Extract the [X, Y] coordinate from the center of the cell holding the provided text.  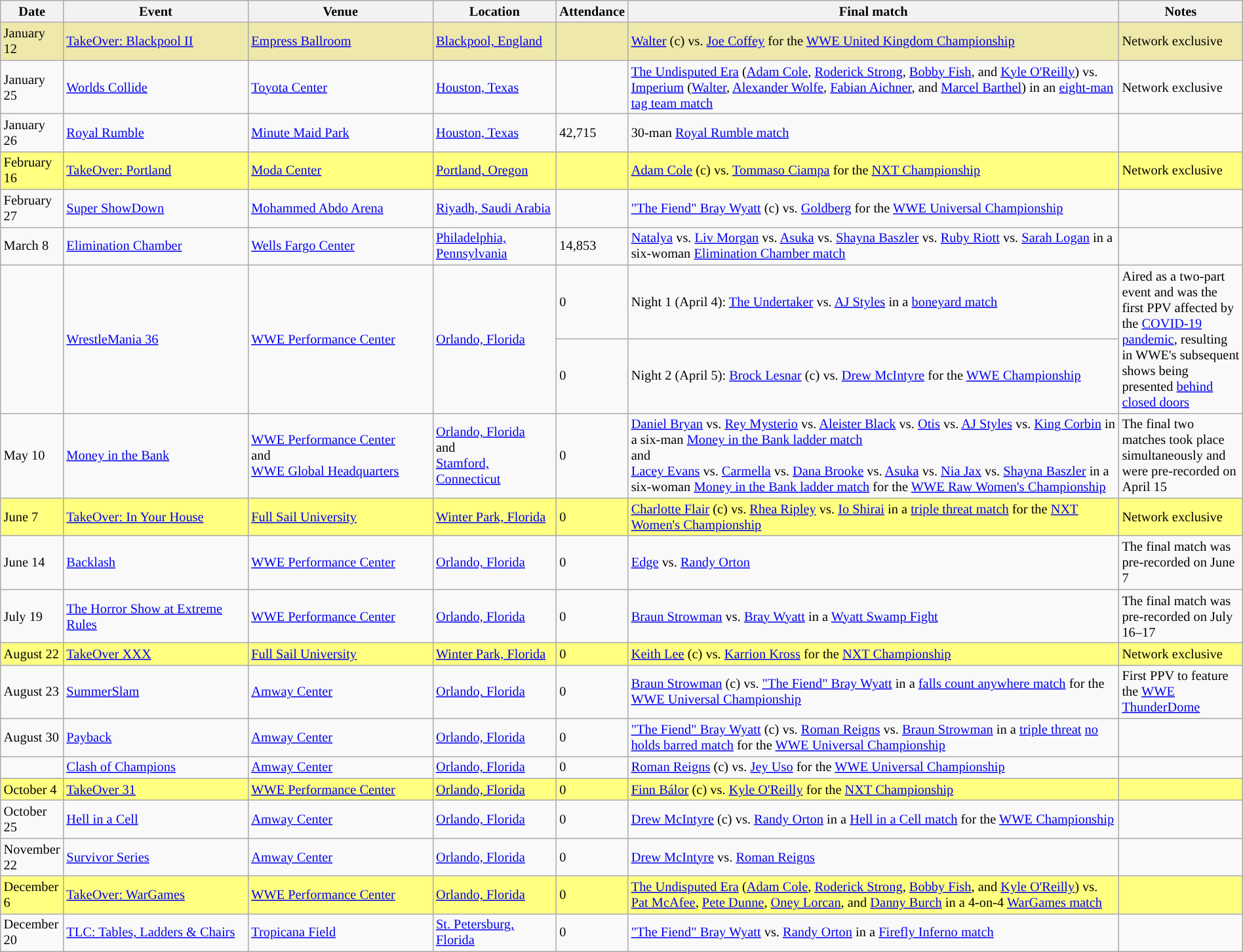
Walter (c) vs. Joe Coffey for the WWE United Kingdom Championship [873, 41]
42,715 [593, 132]
Braun Strowman vs. Bray Wyatt in a Wyatt Swamp Fight [873, 616]
First PPV to feature the WWE ThunderDome [1181, 692]
Night 1 (April 4): The Undertaker vs. AJ Styles in a boneyard match [873, 302]
Finn Bálor (c) vs. Kyle O'Reilly for the NXT Championship [873, 789]
30-man Royal Rumble match [873, 132]
TakeOver 31 [155, 789]
St. Petersburg, Florida [494, 932]
The final match was pre-recorded on June 7 [1181, 563]
Attendance [593, 11]
Riyadh, Saudi Arabia [494, 208]
"The Fiend" Bray Wyatt vs. Randy Orton in a Firefly Inferno match [873, 932]
Elimination Chamber [155, 246]
Moda Center [340, 170]
The final two matches took place simultaneously and were pre-recorded on April 15 [1181, 456]
Minute Maid Park [340, 132]
January 26 [32, 132]
Braun Strowman (c) vs. "The Fiend" Bray Wyatt in a falls count anywhere match for the WWE Universal Championship [873, 692]
August 23 [32, 692]
TakeOver XXX [155, 654]
Adam Cole (c) vs. Tommaso Ciampa for the NXT Championship [873, 170]
WrestleMania 36 [155, 339]
November 22 [32, 857]
"The Fiend" Bray Wyatt (c) vs. Goldberg for the WWE Universal Championship [873, 208]
Payback [155, 738]
Hell in a Cell [155, 819]
February 27 [32, 208]
October 25 [32, 819]
August 22 [32, 654]
Drew McIntyre vs. Roman Reigns [873, 857]
Empress Ballroom [340, 41]
February 16 [32, 170]
The Horror Show at Extreme Rules [155, 616]
May 10 [32, 456]
January 12 [32, 41]
December 6 [32, 895]
WWE Performance CenterandWWE Global Headquarters [340, 456]
Philadelphia, Pennsylvania [494, 246]
Survivor Series [155, 857]
TakeOver: In Your House [155, 517]
"The Fiend" Bray Wyatt (c) vs. Roman Reigns vs. Braun Strowman in a triple threat no holds barred match for the WWE Universal Championship [873, 738]
Drew McIntyre (c) vs. Randy Orton in a Hell in a Cell match for the WWE Championship [873, 819]
Backlash [155, 563]
Mohammed Abdo Arena [340, 208]
Keith Lee (c) vs. Karrion Kross for the NXT Championship [873, 654]
Notes [1181, 11]
Venue [340, 11]
June 14 [32, 563]
TakeOver: Blackpool II [155, 41]
Tropicana Field [340, 932]
Toyota Center [340, 87]
January 25 [32, 87]
June 7 [32, 517]
Roman Reigns (c) vs. Jey Uso for the WWE Universal Championship [873, 767]
Money in the Bank [155, 456]
Natalya vs. Liv Morgan vs. Asuka vs. Shayna Baszler vs. Ruby Riott vs. Sarah Logan in a six-woman Elimination Chamber match [873, 246]
Clash of Champions [155, 767]
March 8 [32, 246]
Final match [873, 11]
Royal Rumble [155, 132]
Orlando, FloridaandStamford, Connecticut [494, 456]
Event [155, 11]
December 20 [32, 932]
Super ShowDown [155, 208]
Portland, Oregon [494, 170]
August 30 [32, 738]
The final match was pre-recorded on July 16–17 [1181, 616]
Date [32, 11]
Charlotte Flair (c) vs. Rhea Ripley vs. Io Shirai in a triple threat match for the NXT Women's Championship [873, 517]
SummerSlam [155, 692]
July 19 [32, 616]
Wells Fargo Center [340, 246]
Blackpool, England [494, 41]
TLC: Tables, Ladders & Chairs [155, 932]
TakeOver: Portland [155, 170]
TakeOver: WarGames [155, 895]
Worlds Collide [155, 87]
Location [494, 11]
14,853 [593, 246]
October 4 [32, 789]
Edge vs. Randy Orton [873, 563]
Night 2 (April 5): Brock Lesnar (c) vs. Drew McIntyre for the WWE Championship [873, 376]
